From the cell containing the given text, extract its center point as (X, Y) coordinate. 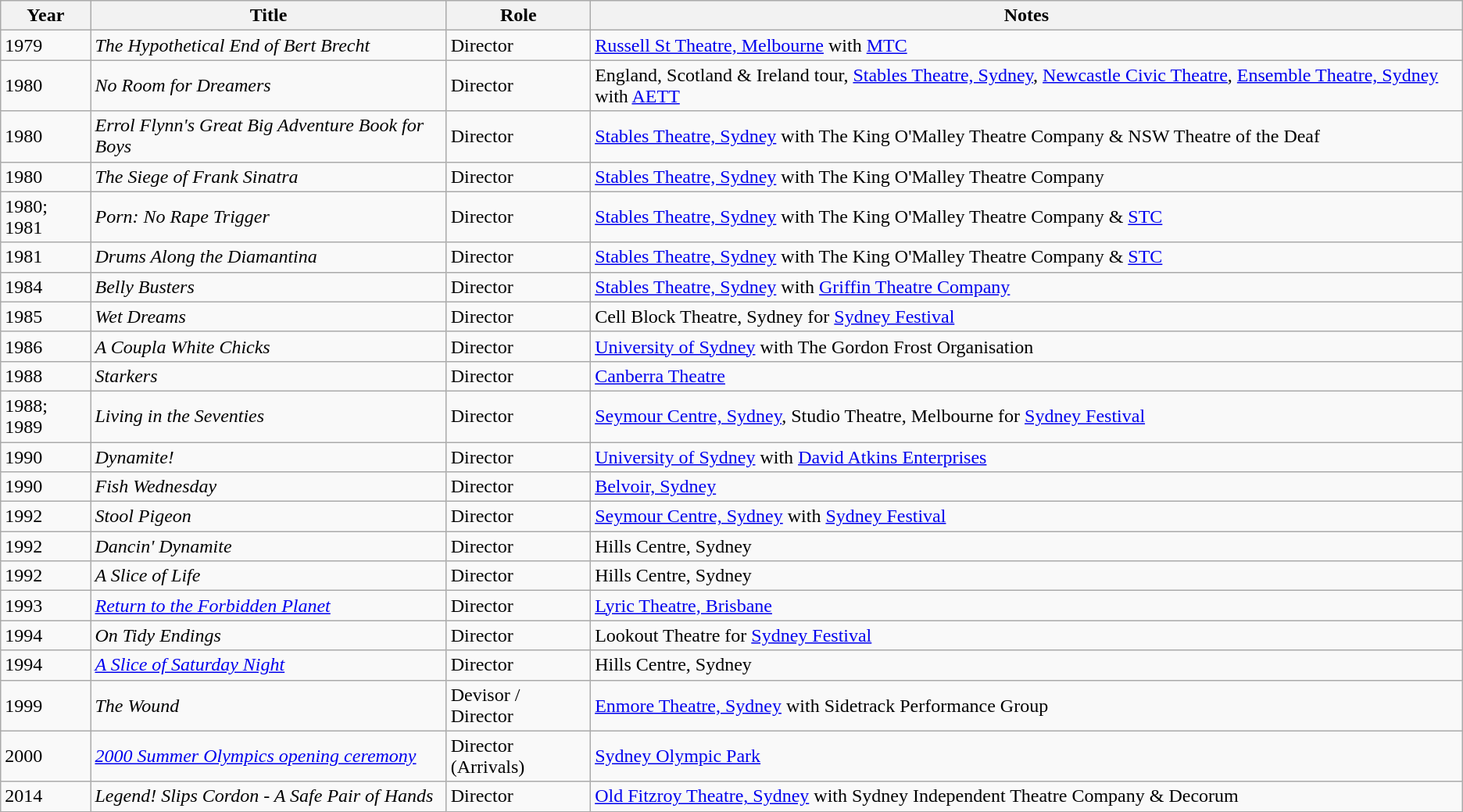
2014 (45, 796)
Living in the Seventies (269, 416)
Errol Flynn's Great Big Adventure Book for Boys (269, 136)
Old Fitzroy Theatre, Sydney with Sydney Independent Theatre Company & Decorum (1027, 796)
No Room for Dreamers (269, 86)
2000 Summer Olympics opening ceremony (269, 757)
University of Sydney with David Atkins Enterprises (1027, 457)
Cell Block Theatre, Sydney for Sydney Festival (1027, 317)
The Siege of Frank Sinatra (269, 177)
Drums Along the Diamantina (269, 257)
Seymour Centre, Sydney with Sydney Festival (1027, 517)
1979 (45, 45)
1988; 1989 (45, 416)
Stables Theatre, Sydney with Griffin Theatre Company (1027, 287)
1985 (45, 317)
2000 (45, 757)
Dancin' Dynamite (269, 546)
Stables Theatre, Sydney with The King O'Malley Theatre Company (1027, 177)
1986 (45, 346)
On Tidy Endings (269, 635)
1988 (45, 376)
Fish Wednesday (269, 487)
1993 (45, 606)
Director (Arrivals) (518, 757)
A Coupla White Chicks (269, 346)
1981 (45, 257)
Canberra Theatre (1027, 376)
Sydney Olympic Park (1027, 757)
Devisor / Director (518, 705)
Belvoir, Sydney (1027, 487)
1984 (45, 287)
Stables Theatre, Sydney with The King O'Malley Theatre Company & NSW Theatre of the Deaf (1027, 136)
Return to the Forbidden Planet (269, 606)
Dynamite! (269, 457)
University of Sydney with The Gordon Frost Organisation (1027, 346)
Russell St Theatre, Melbourne with MTC (1027, 45)
Seymour Centre, Sydney, Studio Theatre, Melbourne for Sydney Festival (1027, 416)
Lyric Theatre, Brisbane (1027, 606)
Porn: No Rape Trigger (269, 217)
A Slice of Saturday Night (269, 665)
Year (45, 16)
The Hypothetical End of Bert Brecht (269, 45)
Stool Pigeon (269, 517)
England, Scotland & Ireland tour, Stables Theatre, Sydney, Newcastle Civic Theatre, Ensemble Theatre, Sydney with AETT (1027, 86)
The Wound (269, 705)
Notes (1027, 16)
Wet Dreams (269, 317)
Legend! Slips Cordon - A Safe Pair of Hands (269, 796)
Belly Busters (269, 287)
1999 (45, 705)
1980; 1981 (45, 217)
Lookout Theatre for Sydney Festival (1027, 635)
Starkers (269, 376)
Role (518, 16)
Title (269, 16)
A Slice of Life (269, 576)
Enmore Theatre, Sydney with Sidetrack Performance Group (1027, 705)
